Provide the [x, y] coordinate of the cell's center where the given text is located.  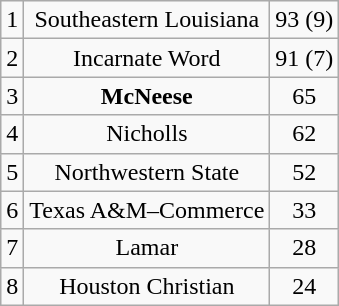
Texas A&M–Commerce [147, 210]
McNeese [147, 96]
91 (7) [304, 58]
33 [304, 210]
Lamar [147, 248]
24 [304, 286]
Incarnate Word [147, 58]
65 [304, 96]
1 [12, 20]
7 [12, 248]
52 [304, 172]
6 [12, 210]
28 [304, 248]
3 [12, 96]
Northwestern State [147, 172]
Southeastern Louisiana [147, 20]
62 [304, 134]
8 [12, 286]
5 [12, 172]
Houston Christian [147, 286]
Nicholls [147, 134]
93 (9) [304, 20]
2 [12, 58]
4 [12, 134]
